Output the [X, Y] coordinate of the center of the cell containing the given text.  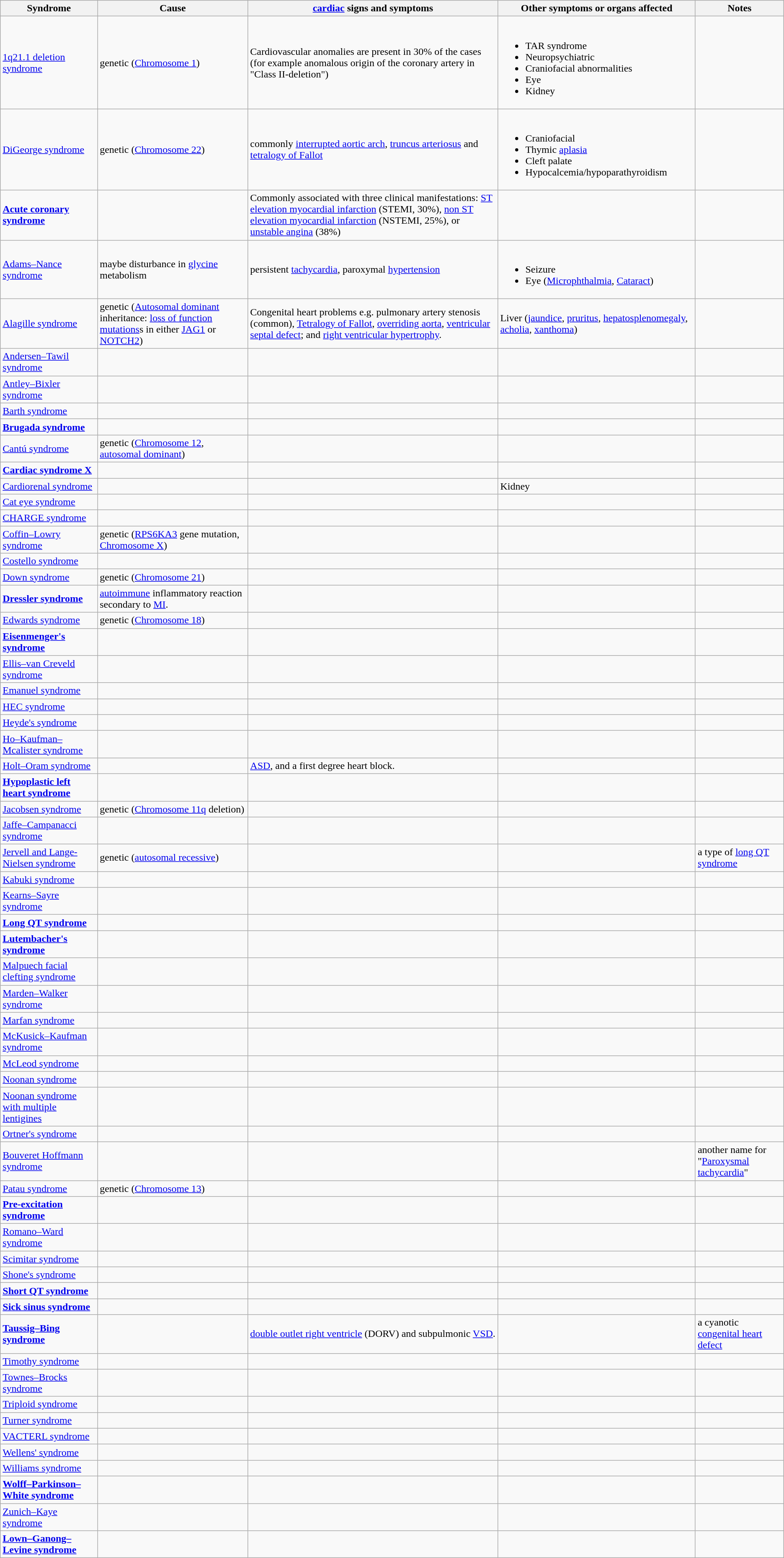
Lown–Ganong–Levine syndrome [49, 1545]
TAR syndromeNeuropsychiatricCraniofacial abnormalitiesEyeKidney [596, 63]
Ortner's syndrome [49, 1134]
Wolff–Parkinson–White syndrome [49, 1489]
Kidney [596, 486]
Zunich–Kaye syndrome [49, 1517]
Patau syndrome [49, 1188]
Costello syndrome [49, 561]
Cardiovascular anomalies are present in 30% of the cases (for example anomalous origin of the coronary artery in "Class II-deletion") [373, 63]
Notes [740, 8]
Marden–Walker syndrome [49, 998]
Noonan syndrome [49, 1079]
genetic (Chromosome 13) [173, 1188]
CHARGE syndrome [49, 518]
DiGeorge syndrome [49, 150]
Scimitar syndrome [49, 1259]
cardiac signs and symptoms [373, 8]
Sick sinus syndrome [49, 1307]
Timothy syndrome [49, 1361]
a cyanotic congenital heart defect [740, 1334]
Ellis–van Creveld syndrome [49, 669]
Shone's syndrome [49, 1275]
Emanuel syndrome [49, 691]
Holt–Oram syndrome [49, 766]
HEC syndrome [49, 707]
Cat eye syndrome [49, 502]
Jervell and Lange-Nielsen syndrome [49, 858]
Heyde's syndrome [49, 722]
Jaffe–Campanacci syndrome [49, 831]
genetic (Chromosome 22) [173, 150]
Down syndrome [49, 577]
Edwards syndrome [49, 620]
commonly interrupted aortic arch, truncus arteriosus and tetralogy of Fallot [373, 150]
Jacobsen syndrome [49, 809]
Kearns–Sayre syndrome [49, 901]
Cause [173, 8]
McKusick–Kaufman syndrome [49, 1042]
Syndrome [49, 8]
Liver (jaundice, pruritus, hepatosplenomegaly, acholia, xanthoma) [596, 323]
genetic (Chromosome 18) [173, 620]
Noonan syndrome with multiple lentigines [49, 1107]
Other symptoms or organs affected [596, 8]
genetic (Chromosome 11q deletion) [173, 809]
Lutembacher's syndrome [49, 944]
Pre-excitation syndrome [49, 1210]
SeizureEye (Microphthalmia, Cataract) [596, 269]
Turner syndrome [49, 1420]
autoimmune inflammatory reaction secondary to MI. [173, 599]
Coffin–Lowry syndrome [49, 539]
Wellens' syndrome [49, 1452]
genetic (Autosomal dominant inheritance: loss of function mutationss in either JAG1 or NOTCH2) [173, 323]
Kabuki syndrome [49, 880]
McLeod syndrome [49, 1063]
Antley–Bixler syndrome [49, 389]
Alagille syndrome [49, 323]
a type of long QT syndrome [740, 858]
maybe disturbance in glycine metabolism [173, 269]
another name for "Paroxysmal tachycardia" [740, 1161]
double outlet right ventricle (DORV) and subpulmonic VSD. [373, 1334]
Cantú syndrome [49, 448]
Brugada syndrome [49, 427]
genetic (RPS6KA3 gene mutation, Chromosome X) [173, 539]
Townes–Brocks syndrome [49, 1383]
genetic (autosomal recessive) [173, 858]
Short QT syndrome [49, 1291]
CraniofacialThymic aplasiaCleft palateHypocalcemia/hypoparathyroidism [596, 150]
ASD, and a first degree heart block. [373, 766]
Long QT syndrome [49, 923]
Barth syndrome [49, 411]
persistent tachycardia, paroxymal hypertension [373, 269]
Eisenmenger's syndrome [49, 642]
Cardiac syndrome X [49, 470]
Romano–Ward syndrome [49, 1237]
Malpuech facial clefting syndrome [49, 972]
genetic (Chromosome 12, autosomal dominant) [173, 448]
Hypoplastic left heart syndrome [49, 787]
Dressler syndrome [49, 599]
Cardiorenal syndrome [49, 486]
genetic (Chromosome 21) [173, 577]
Marfan syndrome [49, 1020]
Bouveret Hoffmann syndrome [49, 1161]
Taussig–Bing syndrome [49, 1334]
Adams–Nance syndrome [49, 269]
Williams syndrome [49, 1468]
genetic (Chromosome 1) [173, 63]
1q21.1 deletion syndrome [49, 63]
Triploid syndrome [49, 1404]
VACTERL syndrome [49, 1436]
Ho–Kaufman–Mcalister syndrome [49, 744]
Andersen–Tawil syndrome [49, 362]
Acute coronary syndrome [49, 215]
